For the text-containing cell, return its midpoint in (X, Y) coordinate format. 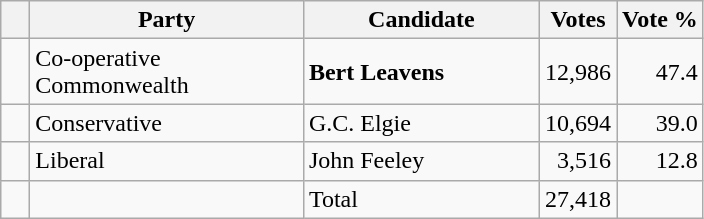
12.8 (660, 161)
Liberal (167, 161)
27,418 (578, 199)
Conservative (167, 123)
Party (167, 20)
Co-operative Commonwealth (167, 72)
10,694 (578, 123)
12,986 (578, 72)
Bert Leavens (421, 72)
39.0 (660, 123)
3,516 (578, 161)
G.C. Elgie (421, 123)
Vote % (660, 20)
Votes (578, 20)
Total (421, 199)
John Feeley (421, 161)
47.4 (660, 72)
Candidate (421, 20)
